Provide the [x, y] coordinate of the cell's center where the given text is located.  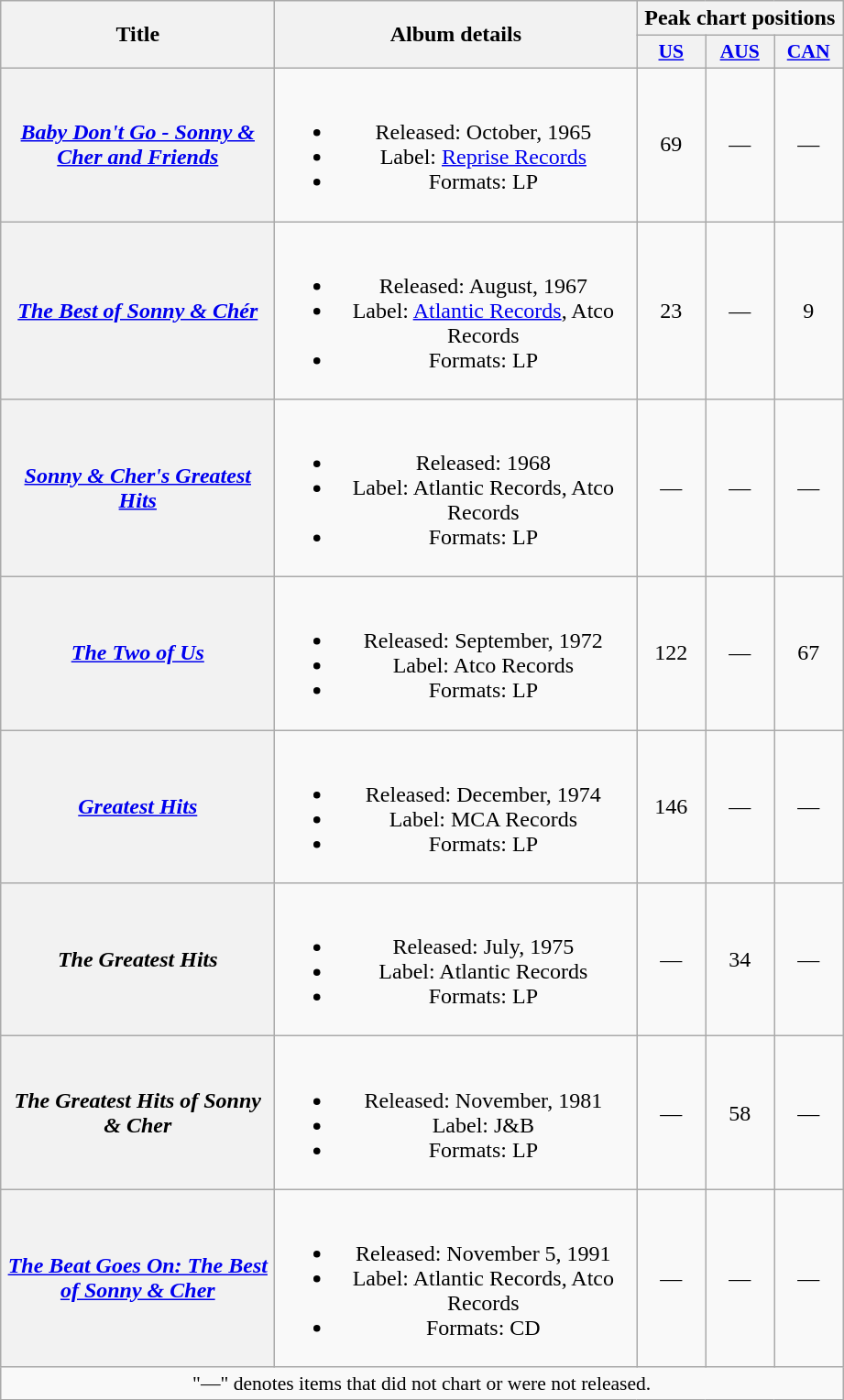
The Greatest Hits [137, 960]
122 [671, 654]
67 [808, 654]
34 [740, 960]
Title [137, 35]
The Two of Us [137, 654]
146 [671, 806]
Sonny & Cher's Greatest Hits [137, 488]
Baby Don't Go - Sonny & Cher and Friends [137, 145]
69 [671, 145]
The Greatest Hits of Sonny & Cher [137, 1112]
Released: December, 1974Label: MCA RecordsFormats: LP [456, 806]
Released: August, 1967Label: Atlantic Records, Atco RecordsFormats: LP [456, 311]
The Beat Goes On: The Best of Sonny & Cher [137, 1278]
US [671, 52]
Released: July, 1975Label: Atlantic RecordsFormats: LP [456, 960]
23 [671, 311]
Peak chart positions [740, 18]
AUS [740, 52]
58 [740, 1112]
Greatest Hits [137, 806]
Released: November, 1981Label: J&BFormats: LP [456, 1112]
Released: November 5, 1991Label: Atlantic Records, Atco RecordsFormats: CD [456, 1278]
"—" denotes items that did not chart or were not released. [422, 1384]
Released: 1968Label: Atlantic Records, Atco RecordsFormats: LP [456, 488]
The Best of Sonny & Chér [137, 311]
CAN [808, 52]
Album details [456, 35]
Released: September, 1972Label: Atco RecordsFormats: LP [456, 654]
9 [808, 311]
Released: October, 1965Label: Reprise RecordsFormats: LP [456, 145]
